Determine the [x, y] coordinate at the center of the cell enclosing the given text.  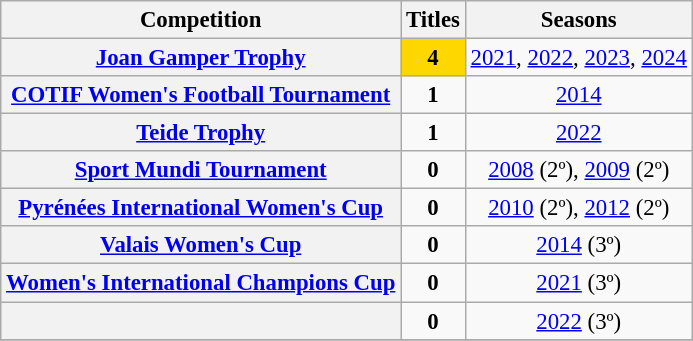
Seasons [578, 20]
Sport Mundi Tournament [201, 170]
COTIF Women's Football Tournament [201, 95]
2022 (3º) [578, 321]
2014 [578, 95]
2022 [578, 133]
2010 (2º), 2012 (2º) [578, 208]
4 [434, 58]
Valais Women's Cup [201, 245]
2014 (3º) [578, 245]
2008 (2º), 2009 (2º) [578, 170]
Competition [201, 20]
Titles [434, 20]
Teide Trophy [201, 133]
2021, 2022, 2023, 2024 [578, 58]
Joan Gamper Trophy [201, 58]
2021 (3º) [578, 283]
Pyrénées International Women's Cup [201, 208]
Women's International Champions Cup [201, 283]
